Find where the given text appears and provide that cell's center as [x, y] coordinate. 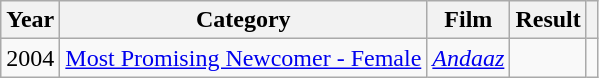
2004 [30, 58]
Result [548, 20]
Most Promising Newcomer - Female [244, 58]
Year [30, 20]
Andaaz [468, 58]
Category [244, 20]
Film [468, 20]
